Scan for the cell matching the given text and deliver its (X, Y) coordinate at center. 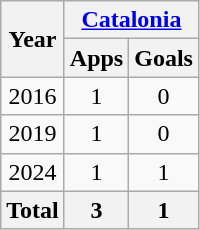
Total (33, 210)
Apps (96, 58)
Catalonia (131, 20)
2024 (33, 172)
Goals (164, 58)
3 (96, 210)
Year (33, 39)
2016 (33, 96)
2019 (33, 134)
